Return (x, y) of the center of cell containing provided text 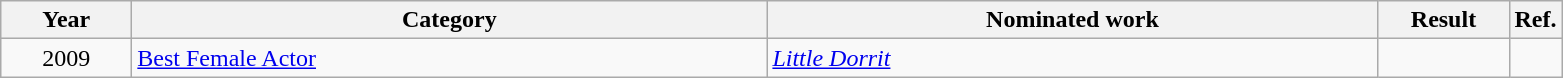
Category (450, 20)
Best Female Actor (450, 58)
Ref. (1536, 20)
Year (66, 20)
Nominated work (1072, 20)
Little Dorrit (1072, 58)
Result (1444, 20)
2009 (66, 58)
